Extract the [x, y] coordinate from the center of the cell holding the provided text.  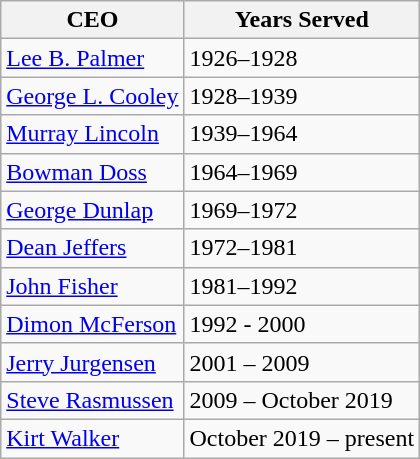
2001 – 2009 [302, 362]
1928–1939 [302, 96]
2009 – October 2019 [302, 400]
Kirt Walker [92, 438]
1981–1992 [302, 286]
Dimon McFerson [92, 324]
1972–1981 [302, 248]
Murray Lincoln [92, 134]
Steve Rasmussen [92, 400]
October 2019 – present [302, 438]
1969–1972 [302, 210]
1992 - 2000 [302, 324]
George L. Cooley [92, 96]
1939–1964 [302, 134]
John Fisher [92, 286]
1964–1969 [302, 172]
Lee B. Palmer [92, 58]
Bowman Doss [92, 172]
1926–1928 [302, 58]
Jerry Jurgensen [92, 362]
CEO [92, 20]
Dean Jeffers [92, 248]
George Dunlap [92, 210]
Years Served [302, 20]
